Identify which cell holds the provided text, then report its [X, Y] central coordinate. 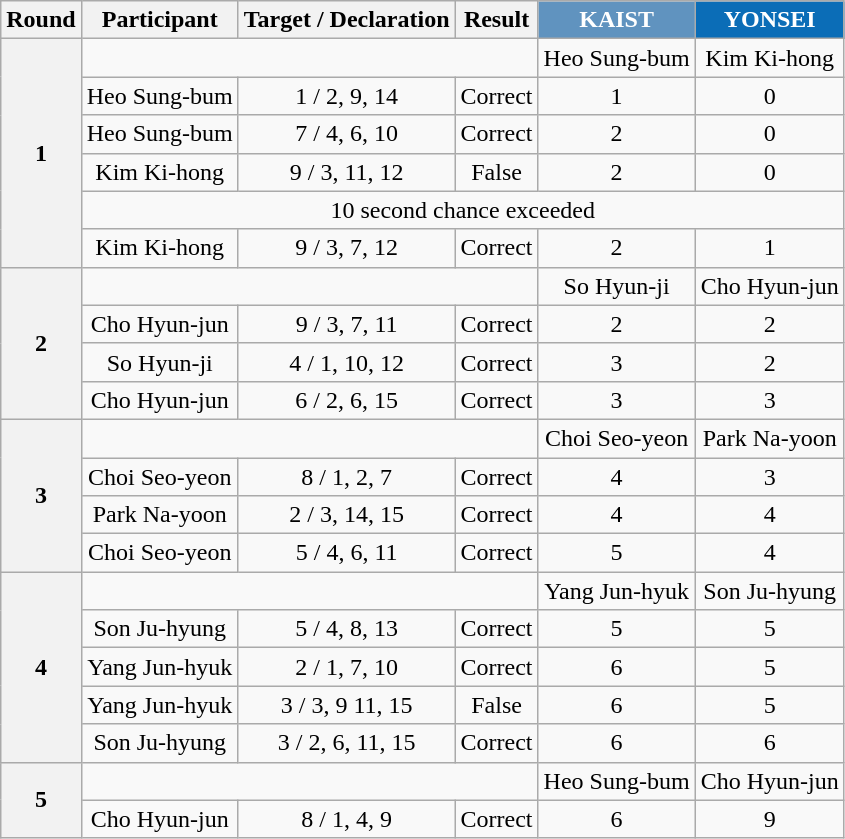
2 / 3, 14, 15 [346, 515]
Participant [160, 20]
3 / 3, 9 11, 15 [346, 705]
Result [496, 20]
10 second chance exceeded [462, 210]
Round [41, 20]
8 / 1, 2, 7 [346, 477]
Target / Declaration [346, 20]
5 / 4, 8, 13 [346, 629]
8 / 1, 4, 9 [346, 819]
4 / 1, 10, 12 [346, 362]
KAIST [616, 20]
6 / 2, 6, 15 [346, 400]
5 / 4, 6, 11 [346, 553]
9 [770, 819]
3 / 2, 6, 11, 15 [346, 743]
2 / 1, 7, 10 [346, 667]
9 / 3, 11, 12 [346, 172]
YONSEI [770, 20]
7 / 4, 6, 10 [346, 134]
1 / 2, 9, 14 [346, 96]
9 / 3, 7, 11 [346, 324]
9 / 3, 7, 12 [346, 248]
